Find where the given text appears and provide that cell's center as [x, y] coordinate. 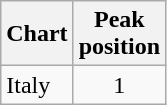
Peakposition [119, 34]
Chart [37, 34]
Italy [37, 85]
1 [119, 85]
